Determine the [X, Y] coordinate at the center of the cell enclosing the given text.  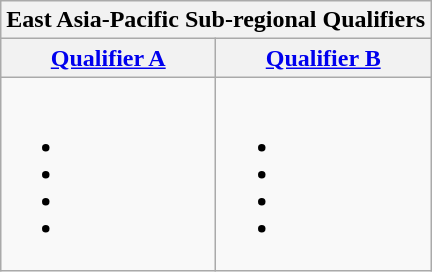
Qualifier A [108, 58]
East Asia-Pacific Sub-regional Qualifiers [216, 20]
Qualifier B [324, 58]
